For the text-containing cell, return its midpoint in [X, Y] coordinate format. 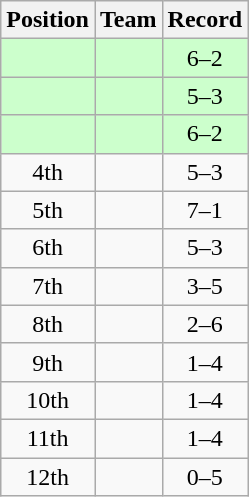
12th [48, 477]
2–6 [205, 324]
7–1 [205, 210]
4th [48, 172]
8th [48, 324]
6th [48, 248]
Team [128, 20]
11th [48, 438]
0–5 [205, 477]
5th [48, 210]
10th [48, 400]
Position [48, 20]
3–5 [205, 286]
9th [48, 362]
Record [205, 20]
7th [48, 286]
